Search for the cell housing the specified text and yield its [x, y] center coordinate. 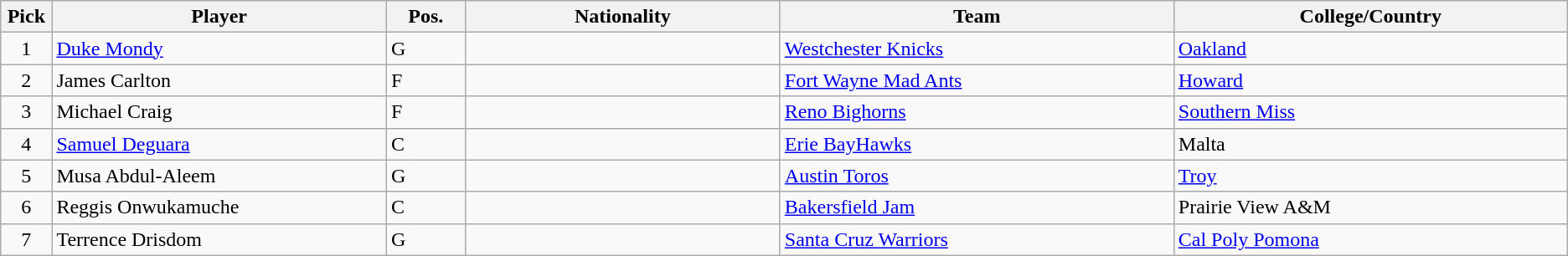
Team [977, 17]
Troy [1370, 176]
Nationality [622, 17]
Pick [27, 17]
Michael Craig [219, 112]
Terrence Drisdom [219, 239]
Prairie View A&M [1370, 207]
Musa Abdul-Aleem [219, 176]
Cal Poly Pomona [1370, 239]
Samuel Deguara [219, 144]
Reno Bighorns [977, 112]
Pos. [426, 17]
Howard [1370, 80]
James Carlton [219, 80]
Duke Mondy [219, 49]
5 [27, 176]
2 [27, 80]
3 [27, 112]
Westchester Knicks [977, 49]
Southern Miss [1370, 112]
Austin Toros [977, 176]
Oakland [1370, 49]
Bakersfield Jam [977, 207]
Fort Wayne Mad Ants [977, 80]
6 [27, 207]
Erie BayHawks [977, 144]
7 [27, 239]
Reggis Onwukamuche [219, 207]
Malta [1370, 144]
Santa Cruz Warriors [977, 239]
1 [27, 49]
College/Country [1370, 17]
Player [219, 17]
4 [27, 144]
